Return [x, y] of the center of cell containing provided text 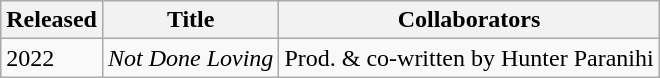
Collaborators [469, 20]
Prod. & co-written by Hunter Paranihi [469, 58]
Title [190, 20]
Not Done Loving [190, 58]
2022 [52, 58]
Released [52, 20]
